Pinpoint the cell where the given text exists, returning its [X, Y] midpoint coordinate. 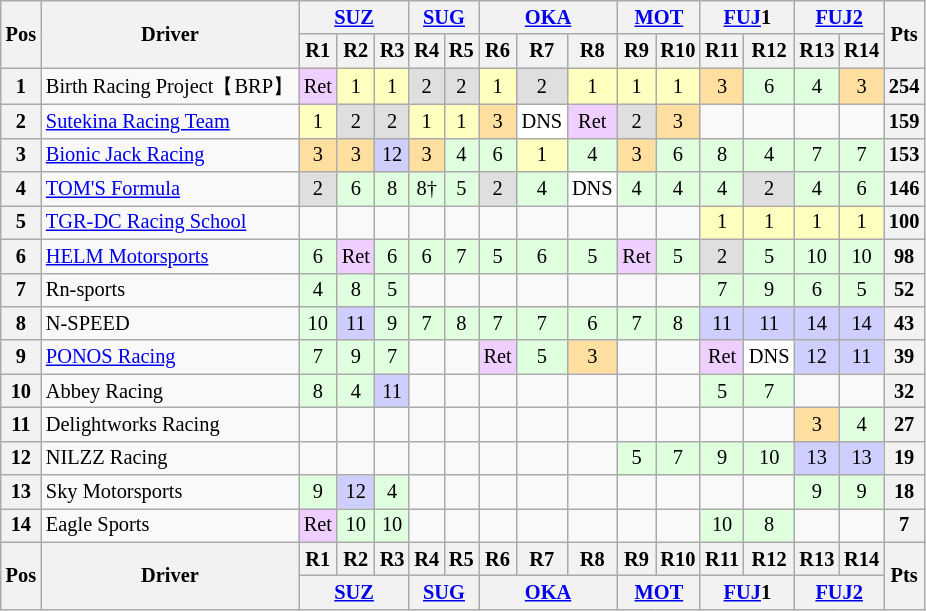
18 [904, 492]
8† [426, 189]
Abbey Racing [170, 391]
43 [904, 323]
52 [904, 290]
TOM'S Formula [170, 189]
Rn-sports [170, 290]
Birth Racing Project【BRP】 [170, 86]
32 [904, 391]
N-SPEED [170, 323]
HELM Motorsports [170, 256]
98 [904, 256]
146 [904, 189]
27 [904, 424]
Sky Motorsports [170, 492]
39 [904, 357]
Delightworks Racing [170, 424]
NILZZ Racing [170, 458]
TGR-DC Racing School [170, 222]
Eagle Sports [170, 525]
153 [904, 155]
Sutekina Racing Team [170, 121]
PONOS Racing [170, 357]
254 [904, 86]
159 [904, 121]
Bionic Jack Racing [170, 155]
100 [904, 222]
19 [904, 458]
